Provide the [x, y] coordinate of the cell's center where the given text is located.  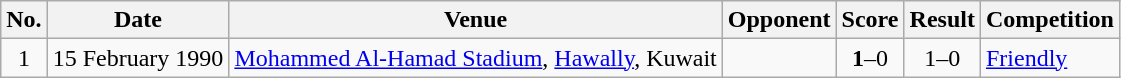
Venue [476, 20]
Score [870, 20]
Competition [1050, 20]
Date [138, 20]
Result [942, 20]
Mohammed Al-Hamad Stadium, Hawally, Kuwait [476, 58]
No. [24, 20]
Opponent [779, 20]
1 [24, 58]
Friendly [1050, 58]
15 February 1990 [138, 58]
